Identify which cell holds the provided text, then report its [X, Y] central coordinate. 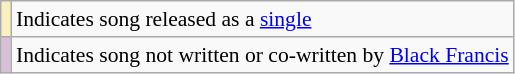
Indicates song released as a single [262, 19]
Indicates song not written or co-written by Black Francis [262, 55]
